From the cell containing the given text, extract its center point as (X, Y) coordinate. 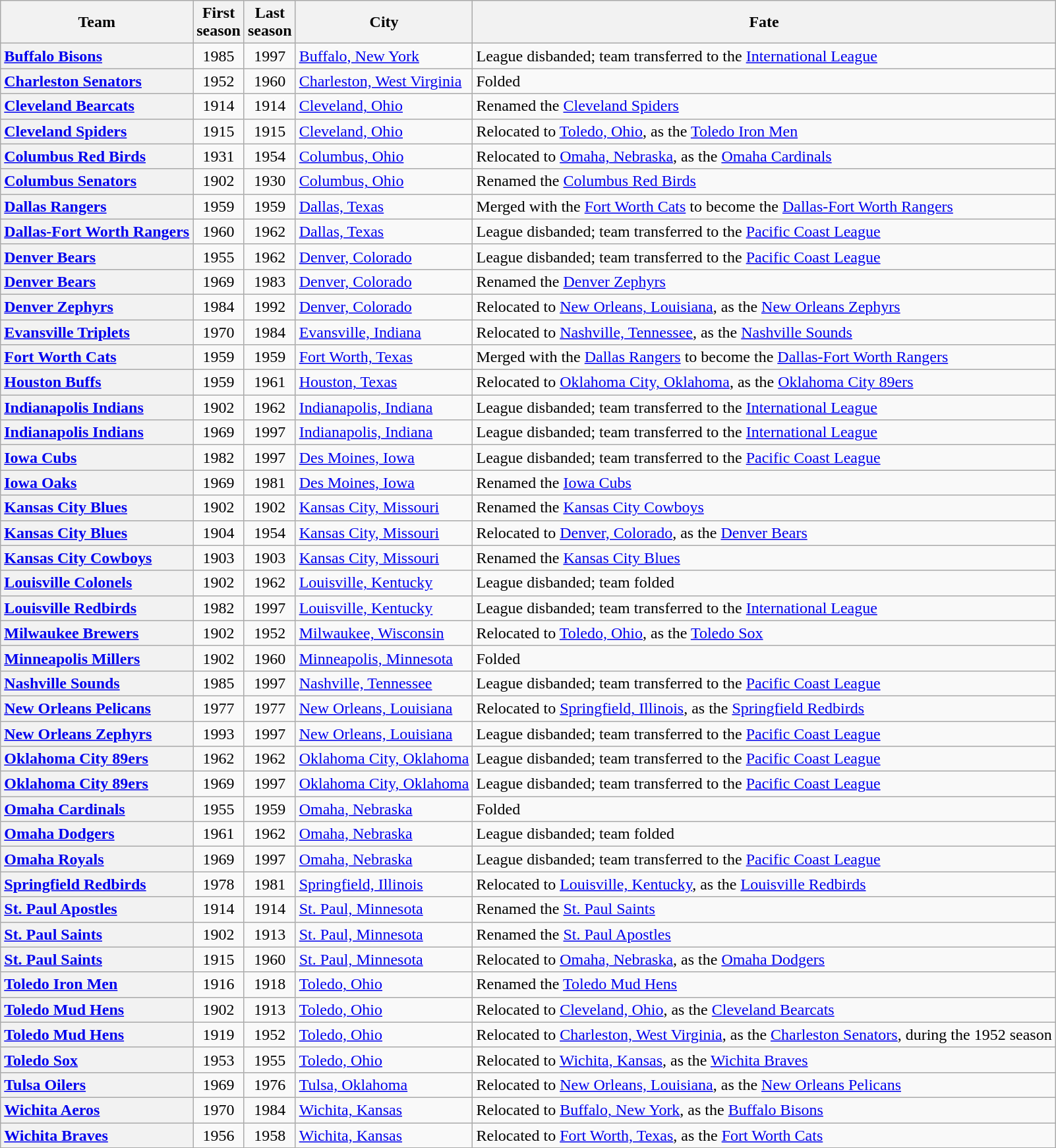
1904 (219, 533)
1918 (270, 984)
Evansville, Indiana (384, 332)
Buffalo, New York (384, 56)
Relocated to Springfield, Illinois, as the Springfield Redbirds (764, 708)
Louisville Redbirds (97, 608)
Fate (764, 22)
Renamed the Iowa Cubs (764, 483)
Iowa Cubs (97, 458)
Relocated to Buffalo, New York, as the Buffalo Bisons (764, 1110)
Fort Worth Cats (97, 357)
Wichita Braves (97, 1135)
Renamed the Columbus Red Birds (764, 181)
Tulsa Oilers (97, 1085)
Minneapolis, Minnesota (384, 658)
Toledo Iron Men (97, 984)
1931 (219, 156)
1956 (219, 1135)
Firstseason (219, 22)
1916 (219, 984)
Buffalo Bisons (97, 56)
Omaha Royals (97, 859)
Springfield, Illinois (384, 884)
1983 (270, 282)
Columbus Red Birds (97, 156)
Kansas City Cowboys (97, 558)
Denver Zephyrs (97, 307)
Milwaukee, Wisconsin (384, 633)
1976 (270, 1085)
1930 (270, 181)
Wichita Aeros (97, 1110)
Dallas-Fort Worth Rangers (97, 231)
Relocated to Toledo, Ohio, as the Toledo Sox (764, 633)
Houston Buffs (97, 382)
St. Paul Apostles (97, 909)
1992 (270, 307)
1953 (219, 1060)
Relocated to New Orleans, Louisiana, as the New Orleans Zephyrs (764, 307)
1993 (219, 734)
Tulsa, Oklahoma (384, 1085)
Relocated to Fort Worth, Texas, as the Fort Worth Cats (764, 1135)
Relocated to Toledo, Ohio, as the Toledo Iron Men (764, 131)
Springfield Redbirds (97, 884)
Relocated to Omaha, Nebraska, as the Omaha Cardinals (764, 156)
Cleveland Spiders (97, 131)
Merged with the Dallas Rangers to become the Dallas-Fort Worth Rangers (764, 357)
Renamed the Denver Zephyrs (764, 282)
1978 (219, 884)
Charleston Senators (97, 81)
Omaha Dodgers (97, 834)
Fort Worth, Texas (384, 357)
Merged with the Fort Worth Cats to become the Dallas-Fort Worth Rangers (764, 206)
Toledo Sox (97, 1060)
Omaha Cardinals (97, 809)
Louisville Colonels (97, 583)
Columbus Senators (97, 181)
Relocated to Denver, Colorado, as the Denver Bears (764, 533)
Renamed the St. Paul Saints (764, 909)
Nashville Sounds (97, 683)
Nashville, Tennessee (384, 683)
1919 (219, 1035)
Iowa Oaks (97, 483)
Lastseason (270, 22)
Renamed the Cleveland Spiders (764, 106)
Relocated to Charleston, West Virginia, as the Charleston Senators, during the 1952 season (764, 1035)
Evansville Triplets (97, 332)
Relocated to Louisville, Kentucky, as the Louisville Redbirds (764, 884)
Charleston, West Virginia (384, 81)
Relocated to Omaha, Nebraska, as the Omaha Dodgers (764, 959)
New Orleans Zephyrs (97, 734)
Renamed the Kansas City Cowboys (764, 508)
Relocated to Cleveland, Ohio, as the Cleveland Bearcats (764, 1010)
Renamed the St. Paul Apostles (764, 934)
Milwaukee Brewers (97, 633)
Cleveland Bearcats (97, 106)
Relocated to New Orleans, Louisiana, as the New Orleans Pelicans (764, 1085)
Team (97, 22)
Relocated to Wichita, Kansas, as the Wichita Braves (764, 1060)
Houston, Texas (384, 382)
City (384, 22)
Minneapolis Millers (97, 658)
Renamed the Kansas City Blues (764, 558)
Dallas Rangers (97, 206)
Relocated to Oklahoma City, Oklahoma, as the Oklahoma City 89ers (764, 382)
Relocated to Nashville, Tennessee, as the Nashville Sounds (764, 332)
New Orleans Pelicans (97, 708)
Renamed the Toledo Mud Hens (764, 984)
1958 (270, 1135)
